Pinpoint the cell where the given text exists, returning its [x, y] midpoint coordinate. 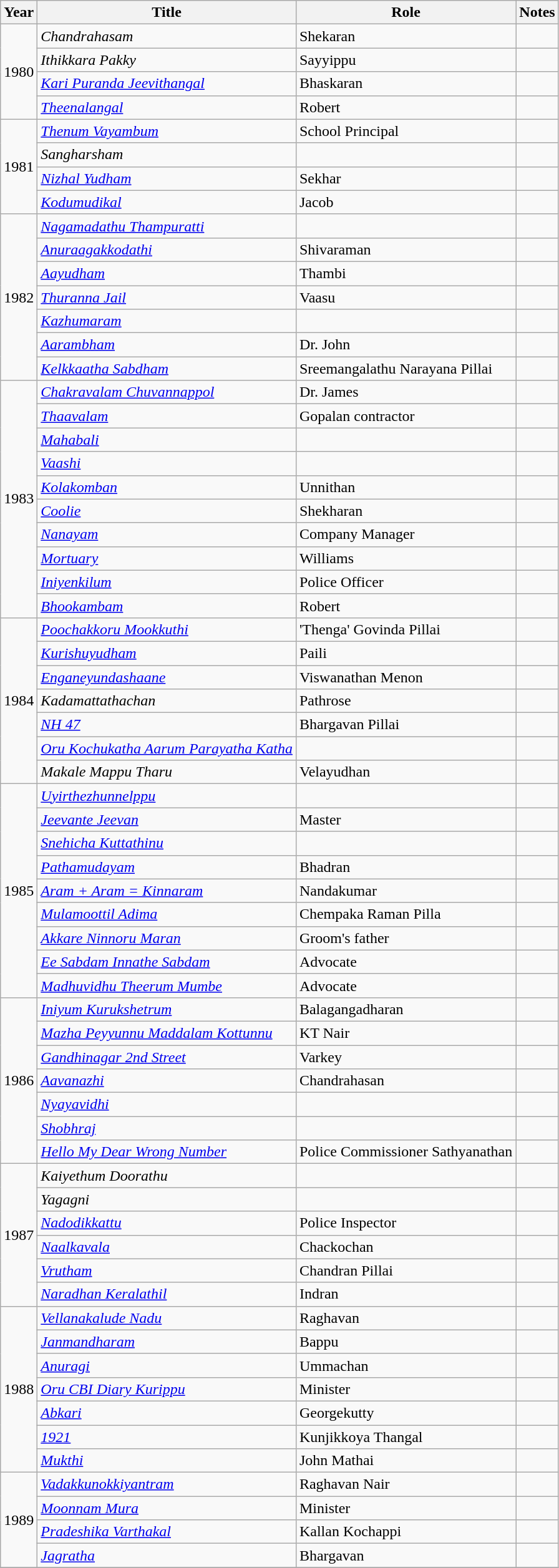
1986 [19, 1080]
Dr. James [406, 392]
Iniyum Kurukshetrum [167, 1009]
Role [406, 12]
Gandhinagar 2nd Street [167, 1057]
Makale Mappu Tharu [167, 772]
Chandran Pillai [406, 1270]
Aavanazhi [167, 1081]
Notes [537, 12]
Nyayavidhi [167, 1105]
Nanayam [167, 535]
Vrutham [167, 1270]
Theenalangal [167, 107]
Company Manager [406, 535]
Police Officer [406, 582]
Chakravalam Chuvannappol [167, 392]
Williams [406, 558]
Bhargavan Pillai [406, 725]
Jagratha [167, 1556]
Raghavan [406, 1318]
Kallan Kochappi [406, 1532]
KT Nair [406, 1033]
Kelkkaatha Sabdham [167, 369]
Aram + Aram = Kinnaram [167, 891]
Indran [406, 1294]
Bhaskaran [406, 84]
Sangharsham [167, 155]
Balagangadharan [406, 1009]
Title [167, 12]
Kunjikkoya Thangal [406, 1436]
Chempaka Raman Pilla [406, 914]
Chandrahasam [167, 36]
Groom's father [406, 938]
Sayyippu [406, 60]
Police Commissioner Sathyanathan [406, 1152]
Ithikkara Pakky [167, 60]
Kazhumaram [167, 321]
School Principal [406, 131]
Uyirthezhunnelppu [167, 796]
Shekaran [406, 36]
Mulamoottil Adima [167, 914]
1982 [19, 297]
Ummachan [406, 1365]
Nagamadathu Thampuratti [167, 226]
Sekhar [406, 178]
Vadakkunokkiyantram [167, 1484]
Raghavan Nair [406, 1484]
Pradeshika Varthakal [167, 1532]
Coolie [167, 511]
Kodumudikal [167, 202]
Georgekutty [406, 1413]
Mazha Peyyunnu Maddalam Kottunnu [167, 1033]
Shobhraj [167, 1128]
Akkare Ninnoru Maran [167, 938]
Nizhal Yudham [167, 178]
Velayudhan [406, 772]
Kolakomban [167, 487]
Moonnam Mura [167, 1508]
'Thenga' Govinda Pillai [406, 629]
Thambi [406, 273]
Police Inspector [406, 1223]
Shivaraman [406, 249]
Mortuary [167, 558]
Iniyenkilum [167, 582]
Aayudham [167, 273]
Madhuvidhu Theerum Mumbe [167, 985]
Vellanakalude Nadu [167, 1318]
Shekharan [406, 511]
1985 [19, 891]
Nandakumar [406, 891]
Chandrahasan [406, 1081]
Sreemangalathu Narayana Pillai [406, 369]
Pathrose [406, 701]
Aarambham [167, 345]
Thuranna Jail [167, 298]
Nadodikkattu [167, 1223]
Oru Kochukatha Aarum Parayatha Katha [167, 748]
Anuraagakkodathi [167, 249]
Bhookambam [167, 606]
Vaashi [167, 463]
Ee Sabdam Innathe Sabdam [167, 962]
Bappu [406, 1342]
1987 [19, 1235]
Year [19, 12]
Hello My Dear Wrong Number [167, 1152]
1988 [19, 1389]
Janmandharam [167, 1342]
Naradhan Keralathil [167, 1294]
1981 [19, 167]
Bhadran [406, 867]
Kurishuyudham [167, 653]
Viswanathan Menon [406, 677]
Enganeyundashaane [167, 677]
Thaavalam [167, 416]
1984 [19, 700]
Mahabali [167, 440]
Kadamattathachan [167, 701]
NH 47 [167, 725]
Paili [406, 653]
Master [406, 820]
Oru CBI Diary Kurippu [167, 1389]
John Mathai [406, 1461]
Kaiyethum Doorathu [167, 1176]
Dr. John [406, 345]
Gopalan contractor [406, 416]
Snehicha Kuttathinu [167, 843]
1980 [19, 72]
Yagagni [167, 1199]
Jeevante Jeevan [167, 820]
Kari Puranda Jeevithangal [167, 84]
Vaasu [406, 298]
Varkey [406, 1057]
Pathamudayam [167, 867]
Bhargavan [406, 1556]
1983 [19, 499]
Thenum Vayambum [167, 131]
Abkari [167, 1413]
Chackochan [406, 1247]
Mukthi [167, 1461]
Anuragi [167, 1365]
Jacob [406, 202]
Poochakkoru Mookkuthi [167, 629]
Unnithan [406, 487]
1989 [19, 1520]
Naalkavala [167, 1247]
1921 [167, 1436]
